Output the (x, y) coordinate of the center of the cell containing the given text.  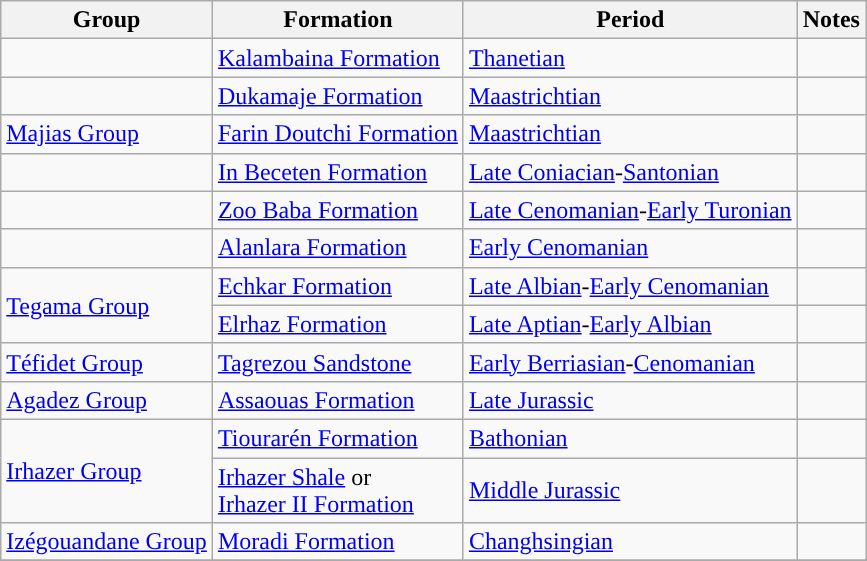
Tagrezou Sandstone (338, 362)
Tegama Group (107, 305)
Alanlara Formation (338, 248)
Majias Group (107, 134)
Irhazer Shale orIrhazer II Formation (338, 490)
Late Cenomanian-Early Turonian (630, 210)
Farin Doutchi Formation (338, 134)
Elrhaz Formation (338, 324)
Kalambaina Formation (338, 58)
Late Jurassic (630, 400)
Period (630, 20)
Early Berriasian-Cenomanian (630, 362)
Dukamaje Formation (338, 96)
Moradi Formation (338, 542)
Formation (338, 20)
Assaouas Formation (338, 400)
Late Coniacian-Santonian (630, 172)
Thanetian (630, 58)
In Beceten Formation (338, 172)
Early Cenomanian (630, 248)
Changhsingian (630, 542)
Irhazer Group (107, 470)
Bathonian (630, 438)
Izégouandane Group (107, 542)
Tiourarén Formation (338, 438)
Agadez Group (107, 400)
Middle Jurassic (630, 490)
Late Albian-Early Cenomanian (630, 286)
Group (107, 20)
Téfidet Group (107, 362)
Late Aptian-Early Albian (630, 324)
Zoo Baba Formation (338, 210)
Echkar Formation (338, 286)
Notes (831, 20)
